Search for the cell housing the specified text and yield its [X, Y] center coordinate. 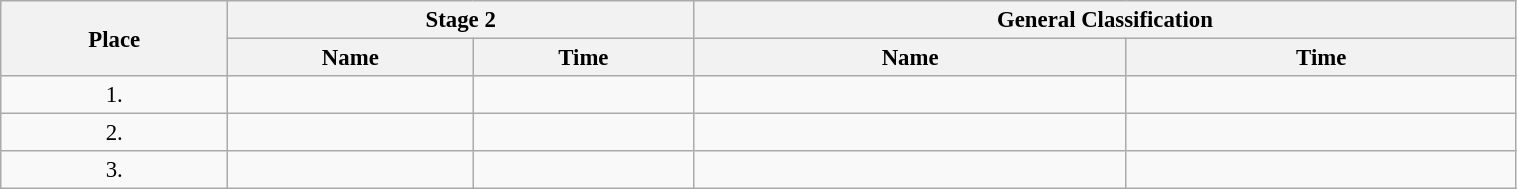
General Classification [1105, 20]
Stage 2 [461, 20]
2. [114, 133]
Place [114, 38]
1. [114, 95]
3. [114, 170]
